From the cell containing the given text, extract its center point as (x, y) coordinate. 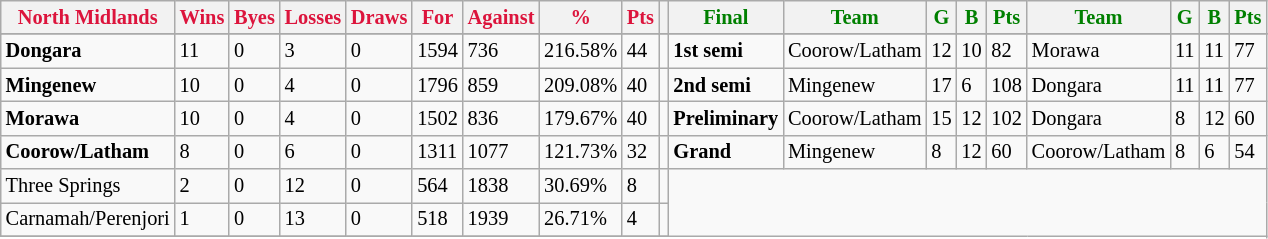
1796 (437, 85)
179.67% (580, 118)
859 (502, 85)
1st semi (726, 51)
102 (1007, 118)
44 (640, 51)
Preliminary (726, 118)
1939 (502, 219)
Wins (202, 17)
2 (202, 186)
736 (502, 51)
3 (313, 51)
1594 (437, 51)
Carnamah/Perenjori (88, 219)
Against (502, 17)
1838 (502, 186)
121.73% (580, 152)
Losses (313, 17)
For (437, 17)
North Midlands (88, 17)
518 (437, 219)
Final (726, 17)
564 (437, 186)
32 (640, 152)
17 (941, 85)
209.08% (580, 85)
15 (941, 118)
30.69% (580, 186)
1 (202, 219)
82 (1007, 51)
216.58% (580, 51)
Draws (379, 17)
108 (1007, 85)
Grand (726, 152)
13 (313, 219)
Three Springs (88, 186)
% (580, 17)
54 (1248, 152)
1077 (502, 152)
836 (502, 118)
2nd semi (726, 85)
1502 (437, 118)
26.71% (580, 219)
Byes (254, 17)
1311 (437, 152)
